Extract the [x, y] coordinate from the center of the cell holding the provided text.  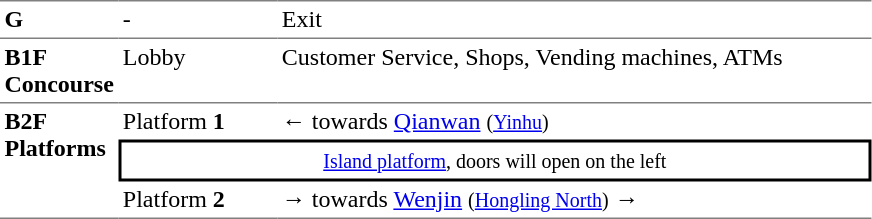
Lobby [198, 71]
G [59, 19]
Customer Service, Shops, Vending machines, ATMs [574, 71]
Island platform, doors will open on the left [494, 161]
← towards Qianwan (Yinhu) [574, 122]
B1FConcourse [59, 71]
Exit [574, 19]
Platform 1 [198, 122]
- [198, 19]
